Capture the cell that displays the provided text and extract its [X, Y] central coordinate. 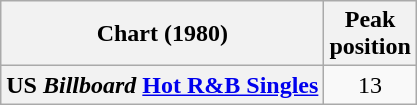
13 [370, 85]
Peakposition [370, 34]
US Billboard Hot R&B Singles [162, 85]
Chart (1980) [162, 34]
